From the cell containing the given text, extract its center point as [x, y] coordinate. 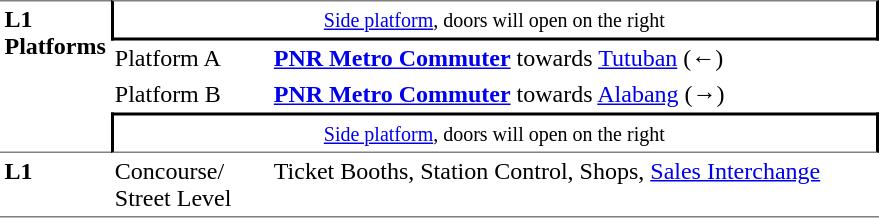
Platform B [190, 94]
PNR Metro Commuter towards Tutuban (←) [574, 58]
Concourse/Street Level [190, 185]
L1 [55, 185]
Ticket Booths, Station Control, Shops, Sales Interchange [574, 185]
PNR Metro Commuter towards Alabang (→) [574, 94]
L1Platforms [55, 76]
Platform A [190, 58]
